From the cell containing the given text, extract its center point as (x, y) coordinate. 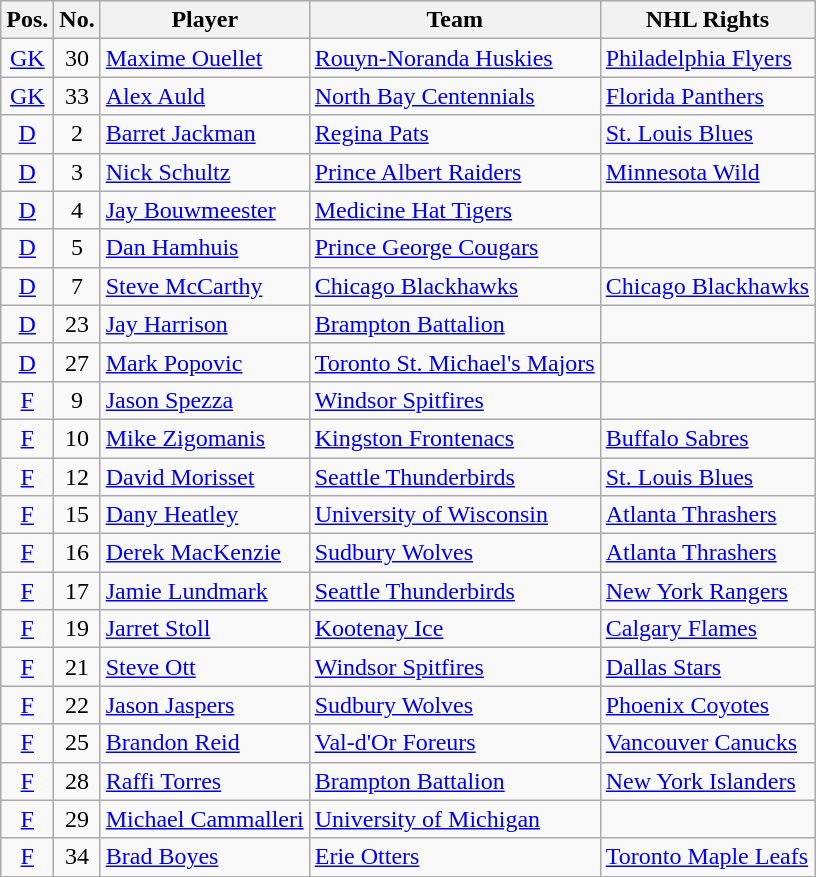
28 (77, 781)
Buffalo Sabres (707, 438)
30 (77, 58)
10 (77, 438)
Toronto St. Michael's Majors (454, 362)
No. (77, 20)
33 (77, 96)
University of Michigan (454, 819)
Team (454, 20)
Regina Pats (454, 134)
Pos. (28, 20)
Minnesota Wild (707, 172)
Nick Schultz (204, 172)
Steve McCarthy (204, 286)
Mike Zigomanis (204, 438)
Jarret Stoll (204, 629)
Maxime Ouellet (204, 58)
David Morisset (204, 477)
16 (77, 553)
17 (77, 591)
Prince Albert Raiders (454, 172)
29 (77, 819)
New York Islanders (707, 781)
Phoenix Coyotes (707, 705)
Prince George Cougars (454, 248)
2 (77, 134)
Barret Jackman (204, 134)
9 (77, 400)
25 (77, 743)
New York Rangers (707, 591)
Erie Otters (454, 857)
Jay Bouwmeester (204, 210)
Dany Heatley (204, 515)
Brad Boyes (204, 857)
Calgary Flames (707, 629)
Vancouver Canucks (707, 743)
Derek MacKenzie (204, 553)
7 (77, 286)
Dallas Stars (707, 667)
4 (77, 210)
Michael Cammalleri (204, 819)
5 (77, 248)
3 (77, 172)
27 (77, 362)
34 (77, 857)
Alex Auld (204, 96)
University of Wisconsin (454, 515)
Jamie Lundmark (204, 591)
Philadelphia Flyers (707, 58)
Player (204, 20)
Medicine Hat Tigers (454, 210)
Rouyn-Noranda Huskies (454, 58)
22 (77, 705)
21 (77, 667)
Steve Ott (204, 667)
Jay Harrison (204, 324)
23 (77, 324)
Kingston Frontenacs (454, 438)
Raffi Torres (204, 781)
12 (77, 477)
Mark Popovic (204, 362)
Brandon Reid (204, 743)
Toronto Maple Leafs (707, 857)
15 (77, 515)
Kootenay Ice (454, 629)
Jason Jaspers (204, 705)
19 (77, 629)
Val-d'Or Foreurs (454, 743)
NHL Rights (707, 20)
Dan Hamhuis (204, 248)
Florida Panthers (707, 96)
Jason Spezza (204, 400)
North Bay Centennials (454, 96)
